From the cell containing the given text, extract its center point as [x, y] coordinate. 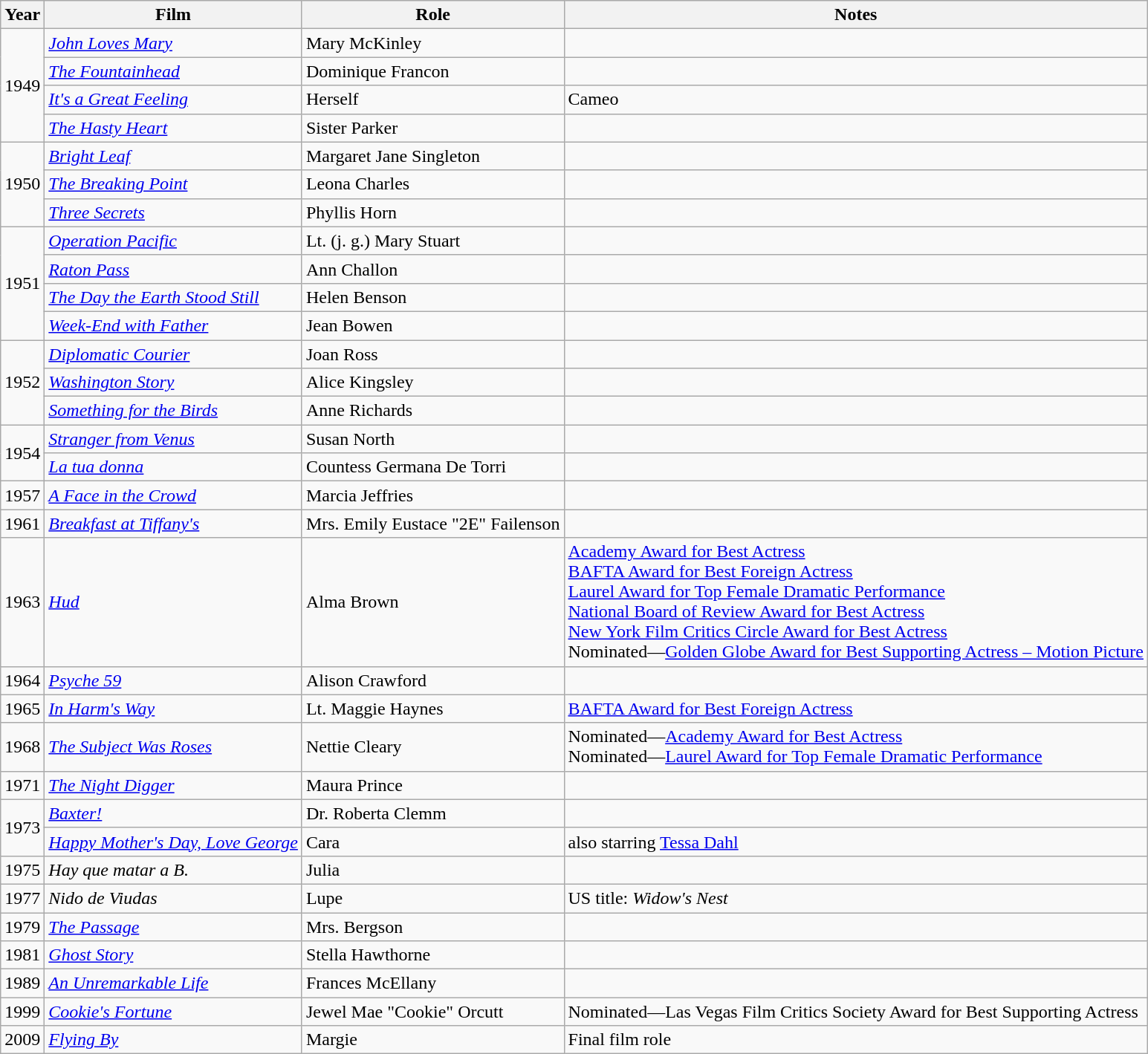
An Unremarkable Life [174, 983]
1950 [22, 184]
1954 [22, 453]
1989 [22, 983]
Herself [432, 100]
The Fountainhead [174, 71]
Film [174, 15]
1949 [22, 85]
1952 [22, 383]
Countess Germana De Torri [432, 467]
Happy Mother's Day, Love George [174, 842]
Alice Kingsley [432, 383]
Year [22, 15]
Cameo [856, 100]
Sister Parker [432, 128]
Mary McKinley [432, 43]
The Hasty Heart [174, 128]
Joan Ross [432, 354]
Nominated—Academy Award for Best ActressNominated—Laurel Award for Top Female Dramatic Performance [856, 747]
Nido de Viudas [174, 898]
The Day the Earth Stood Still [174, 297]
1973 [22, 827]
Jean Bowen [432, 325]
Margie [432, 1040]
1981 [22, 955]
Lt. Maggie Haynes [432, 709]
Breakfast at Tiffany's [174, 524]
The Breaking Point [174, 184]
also starring Tessa Dahl [856, 842]
Something for the Birds [174, 411]
Cookie's Fortune [174, 1012]
1965 [22, 709]
The Night Digger [174, 785]
Maura Prince [432, 785]
Mrs. Emily Eustace "2E" Failenson [432, 524]
1977 [22, 898]
Lupe [432, 898]
Alma Brown [432, 602]
The Passage [174, 926]
Washington Story [174, 383]
Ghost Story [174, 955]
The Subject Was Roses [174, 747]
Nettie Cleary [432, 747]
1971 [22, 785]
2009 [22, 1040]
Alison Crawford [432, 680]
Ann Challon [432, 269]
Leona Charles [432, 184]
Mrs. Bergson [432, 926]
1951 [22, 283]
Cara [432, 842]
Psyche 59 [174, 680]
Three Secrets [174, 212]
A Face in the Crowd [174, 495]
Notes [856, 15]
Frances McEllany [432, 983]
Hay que matar a B. [174, 870]
1961 [22, 524]
La tua donna [174, 467]
Susan North [432, 439]
1968 [22, 747]
Operation Pacific [174, 241]
1999 [22, 1012]
Margaret Jane Singleton [432, 156]
Stranger from Venus [174, 439]
Raton Pass [174, 269]
Dr. Roberta Clemm [432, 813]
1979 [22, 926]
Hud [174, 602]
Dominique Francon [432, 71]
Lt. (j. g.) Mary Stuart [432, 241]
Stella Hawthorne [432, 955]
Flying By [174, 1040]
BAFTA Award for Best Foreign Actress [856, 709]
US title: Widow's Nest [856, 898]
1957 [22, 495]
Phyllis Horn [432, 212]
1975 [22, 870]
John Loves Mary [174, 43]
It's a Great Feeling [174, 100]
Diplomatic Courier [174, 354]
Helen Benson [432, 297]
Anne Richards [432, 411]
Nominated—Las Vegas Film Critics Society Award for Best Supporting Actress [856, 1012]
Jewel Mae "Cookie" Orcutt [432, 1012]
1963 [22, 602]
Final film role [856, 1040]
Bright Leaf [174, 156]
Baxter! [174, 813]
Julia [432, 870]
Role [432, 15]
Week-End with Father [174, 325]
Marcia Jeffries [432, 495]
1964 [22, 680]
In Harm's Way [174, 709]
